From the cell containing the given text, extract its center point as [x, y] coordinate. 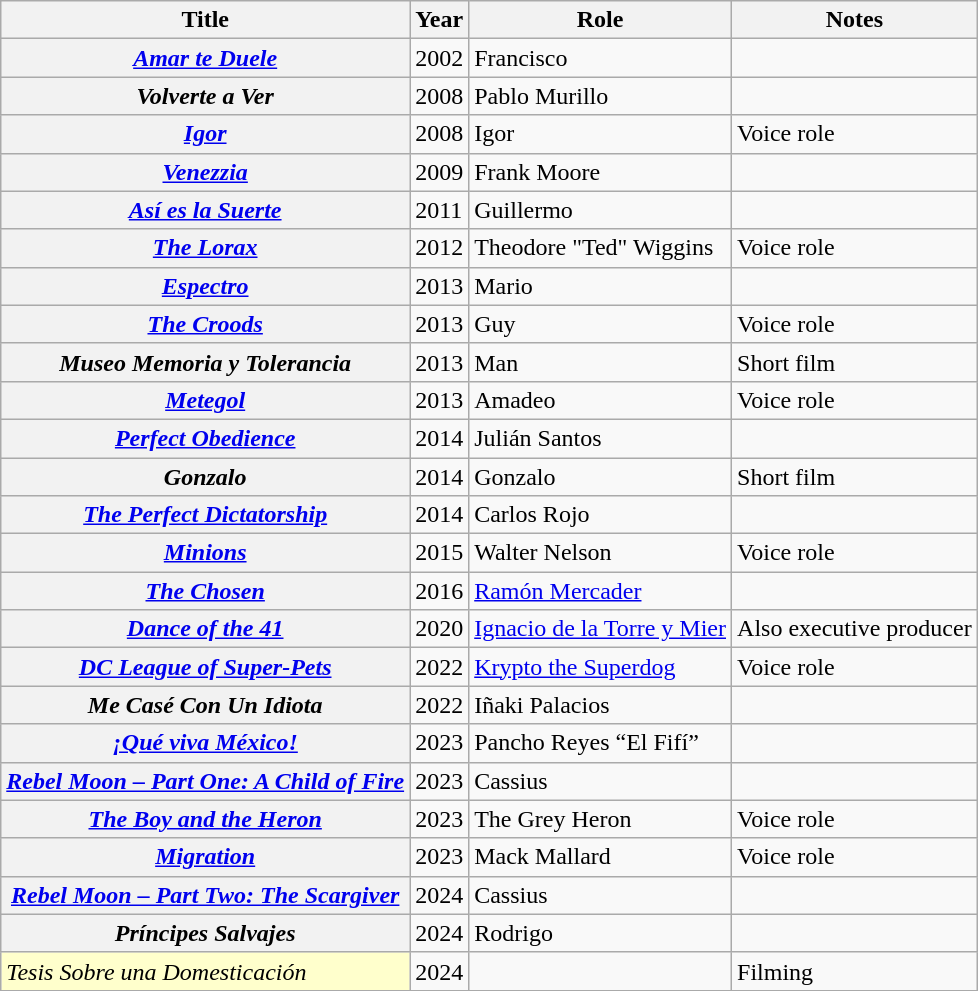
Pablo Murillo [600, 96]
Iñaki Palacios [600, 705]
Espectro [206, 286]
Mario [600, 286]
The Chosen [206, 591]
2002 [440, 58]
Notes [855, 20]
Tesis Sobre una Domesticación [206, 971]
Frank Moore [600, 172]
The Grey Heron [600, 819]
Krypto the Superdog [600, 667]
Title [206, 20]
Man [600, 362]
Guy [600, 324]
Museo Memoria y Tolerancia [206, 362]
Perfect Obedience [206, 438]
Walter Nelson [600, 553]
2011 [440, 210]
Francisco [600, 58]
Ramón Mercader [600, 591]
Rodrigo [600, 933]
Amar te Duele [206, 58]
Julián Santos [600, 438]
Theodore "Ted" Wiggins [600, 248]
Minions [206, 553]
2015 [440, 553]
Migration [206, 857]
Guillermo [600, 210]
Rebel Moon – Part Two: The Scargiver [206, 895]
Dance of the 41 [206, 629]
The Boy and the Heron [206, 819]
The Croods [206, 324]
2020 [440, 629]
Volverte a Ver [206, 96]
Ignacio de la Torre y Mier [600, 629]
Role [600, 20]
2012 [440, 248]
Metegol [206, 400]
Príncipes Salvajes [206, 933]
DC League of Super-Pets [206, 667]
2009 [440, 172]
¡Qué viva México! [206, 743]
Rebel Moon – Part One: A Child of Fire [206, 781]
Year [440, 20]
The Perfect Dictatorship [206, 515]
The Lorax [206, 248]
Filming [855, 971]
Carlos Rojo [600, 515]
Pancho Reyes “El Fifí” [600, 743]
Amadeo [600, 400]
Así es la Suerte [206, 210]
Mack Mallard [600, 857]
Me Casé Con Un Idiota [206, 705]
2016 [440, 591]
Venezzia [206, 172]
Also executive producer [855, 629]
